Scan for the cell matching the given text and deliver its (X, Y) coordinate at center. 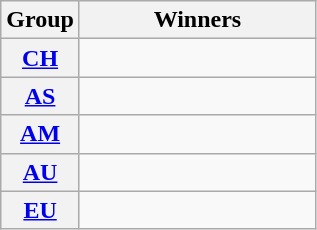
AM (40, 134)
Winners (197, 20)
AS (40, 96)
CH (40, 58)
AU (40, 172)
Group (40, 20)
EU (40, 210)
